Output the [x, y] coordinate of the center of the cell containing the given text.  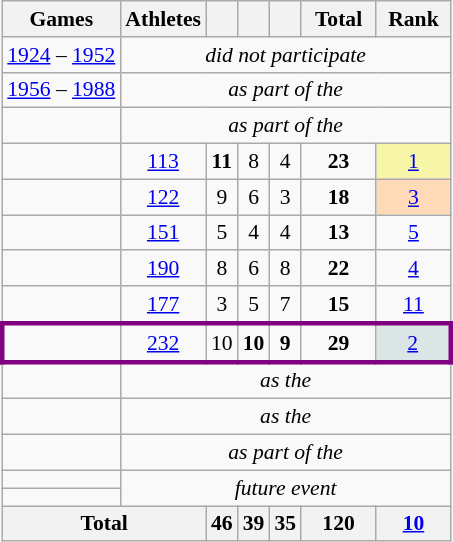
113 [163, 162]
18 [338, 197]
1924 – 1952 [61, 55]
46 [222, 524]
120 [338, 524]
190 [163, 269]
Games [61, 19]
29 [338, 342]
2 [414, 342]
7 [285, 304]
1 [414, 162]
15 [338, 304]
did not participate [286, 55]
39 [254, 524]
future event [286, 488]
Rank [414, 19]
177 [163, 304]
23 [338, 162]
35 [285, 524]
22 [338, 269]
Athletes [163, 19]
232 [163, 342]
13 [338, 233]
122 [163, 197]
1956 – 1988 [61, 90]
151 [163, 233]
